Output the [x, y] coordinate of the center of the cell containing the given text.  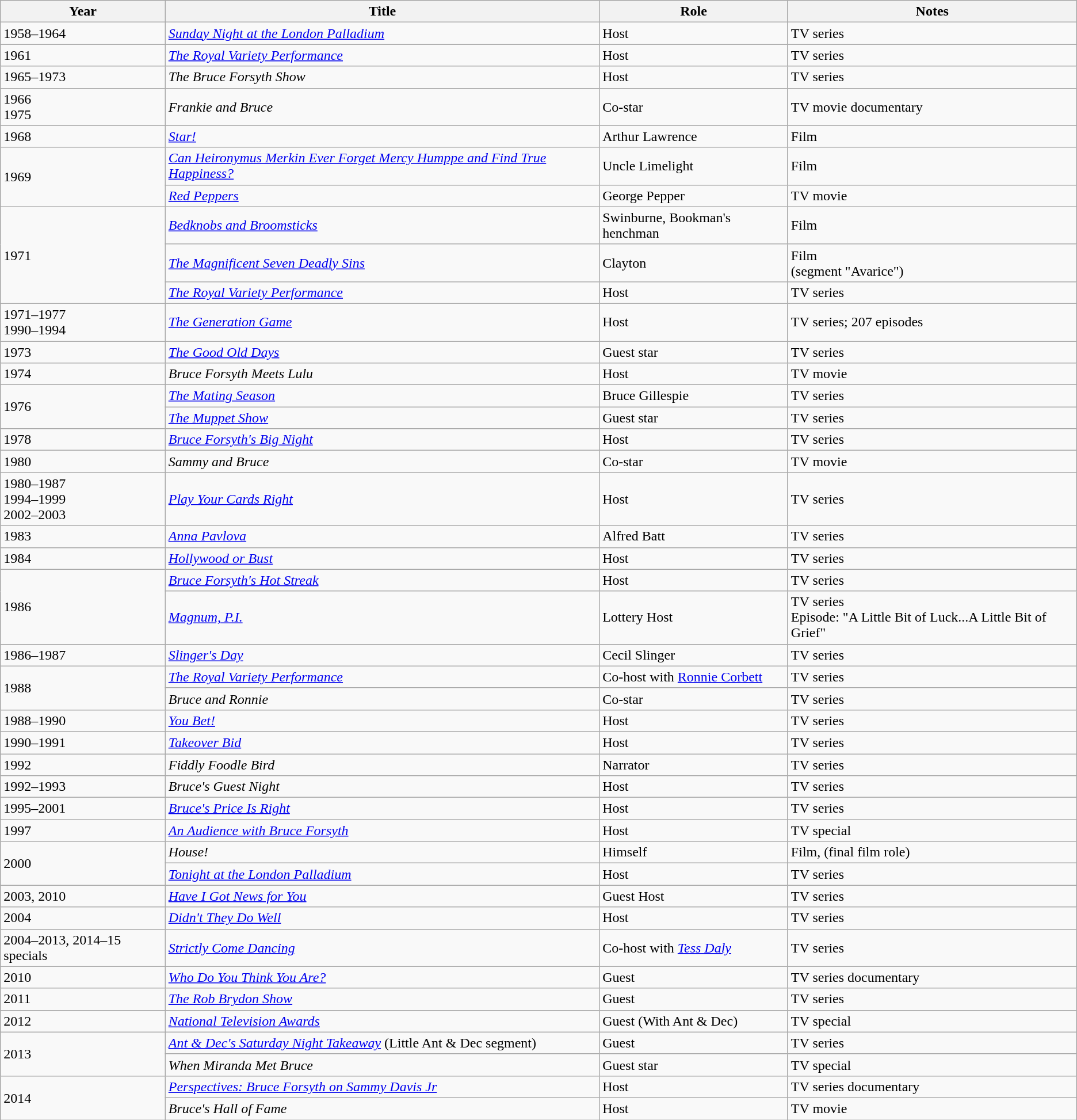
2004 [83, 918]
Swinburne, Bookman's henchman [694, 226]
1997 [83, 831]
Cecil Slinger [694, 655]
Red Peppers [382, 196]
Frankie and Bruce [382, 107]
TV movie documentary [932, 107]
1978 [83, 440]
1969 [83, 177]
Perspectives: Bruce Forsyth on Sammy Davis Jr [382, 1087]
1988 [83, 688]
The Muppet Show [382, 418]
Bruce Gillespie [694, 396]
Title [382, 12]
When Miranda Met Bruce [382, 1065]
1988–1990 [83, 721]
The Generation Game [382, 322]
Sunday Night at the London Palladium [382, 33]
Who Do You Think You Are? [382, 977]
2003, 2010 [83, 896]
Star! [382, 136]
1974 [83, 374]
Can Heironymus Merkin Ever Forget Mercy Humppe and Find True Happiness? [382, 166]
2012 [83, 1021]
2010 [83, 977]
Himself [694, 852]
1995–2001 [83, 809]
Didn't They Do Well [382, 918]
1990–1991 [83, 742]
1965–1973 [83, 77]
Lottery Host [694, 618]
The Good Old Days [382, 352]
2000 [83, 863]
An Audience with Bruce Forsyth [382, 831]
TV seriesEpisode: "A Little Bit of Luck...A Little Bit of Grief" [932, 618]
Bruce Forsyth's Big Night [382, 440]
1992–1993 [83, 787]
1976 [83, 407]
House! [382, 852]
George Pepper [694, 196]
1986–1987 [83, 655]
Magnum, P.I. [382, 618]
2011 [83, 999]
The Mating Season [382, 396]
Year [83, 12]
Tonight at the London Palladium [382, 874]
Takeover Bid [382, 742]
Alfred Batt [694, 536]
Strictly Come Dancing [382, 947]
Slinger's Day [382, 655]
Film(segment "Avarice") [932, 262]
The Bruce Forsyth Show [382, 77]
1983 [83, 536]
Bruce Forsyth Meets Lulu [382, 374]
Notes [932, 12]
Have I Got News for You [382, 896]
Uncle Limelight [694, 166]
1971–1977 1990–1994 [83, 322]
Ant & Dec's Saturday Night Takeaway (Little Ant & Dec segment) [382, 1043]
1980 [83, 462]
You Bet! [382, 721]
TV series; 207 episodes [932, 322]
1958–1964 [83, 33]
1966 1975 [83, 107]
Play Your Cards Right [382, 499]
Hollywood or Bust [382, 558]
Role [694, 12]
1984 [83, 558]
Co-host with Tess Daly [694, 947]
Guest Host [694, 896]
Narrator [694, 765]
The Rob Brydon Show [382, 999]
Guest (With Ant & Dec) [694, 1021]
Bruce's Hall of Fame [382, 1108]
1971 [83, 255]
1980–1987 1994–1999 2002–2003 [83, 499]
Bedknobs and Broomsticks [382, 226]
Sammy and Bruce [382, 462]
2013 [83, 1054]
1968 [83, 136]
The Magnificent Seven Deadly Sins [382, 262]
Bruce and Ronnie [382, 699]
National Television Awards [382, 1021]
Fiddly Foodle Bird [382, 765]
Bruce's Guest Night [382, 787]
Film, (final film role) [932, 852]
1992 [83, 765]
Clayton [694, 262]
Bruce Forsyth's Hot Streak [382, 580]
Anna Pavlova [382, 536]
1961 [83, 55]
1973 [83, 352]
1986 [83, 607]
2014 [83, 1098]
2004–2013, 2014–15 specials [83, 947]
Co-host with Ronnie Corbett [694, 677]
Arthur Lawrence [694, 136]
Bruce's Price Is Right [382, 809]
